Capture the cell that displays the provided text and extract its (x, y) central coordinate. 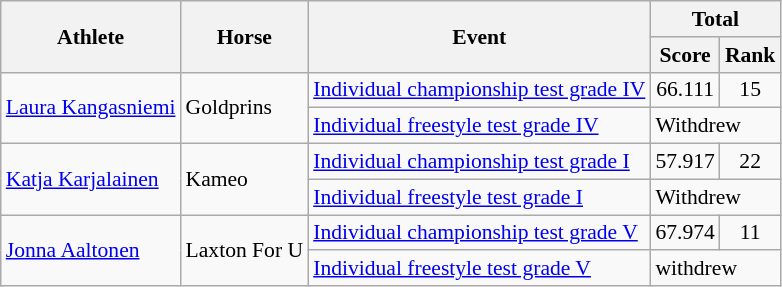
Katja Karjalainen (91, 180)
Jonna Aaltonen (91, 250)
Individual championship test grade V (479, 233)
Event (479, 36)
11 (750, 233)
Laura Kangasniemi (91, 108)
Kameo (245, 180)
Individual freestyle test grade IV (479, 126)
Individual freestyle test grade V (479, 269)
Horse (245, 36)
66.111 (684, 90)
Laxton For U (245, 250)
Total (715, 19)
Individual championship test grade I (479, 162)
Goldprins (245, 108)
Score (684, 55)
57.917 (684, 162)
Rank (750, 55)
Individual freestyle test grade I (479, 197)
15 (750, 90)
Athlete (91, 36)
22 (750, 162)
Individual championship test grade IV (479, 90)
withdrew (715, 269)
67.974 (684, 233)
